Determine the [x, y] coordinate at the center of the cell enclosing the given text.  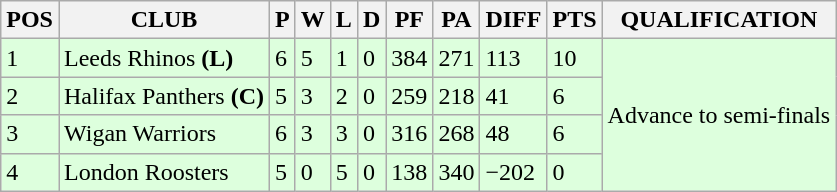
PTS [574, 20]
−202 [514, 172]
271 [456, 58]
41 [514, 96]
Leeds Rhinos (L) [164, 58]
138 [410, 172]
4 [30, 172]
48 [514, 134]
W [312, 20]
Advance to semi-finals [719, 115]
DIFF [514, 20]
PA [456, 20]
PF [410, 20]
P [283, 20]
POS [30, 20]
340 [456, 172]
384 [410, 58]
10 [574, 58]
CLUB [164, 20]
D [371, 20]
316 [410, 134]
259 [410, 96]
268 [456, 134]
QUALIFICATION [719, 20]
Halifax Panthers (C) [164, 96]
Wigan Warriors [164, 134]
London Roosters [164, 172]
113 [514, 58]
218 [456, 96]
L [344, 20]
